From the cell containing the given text, extract its center point as [x, y] coordinate. 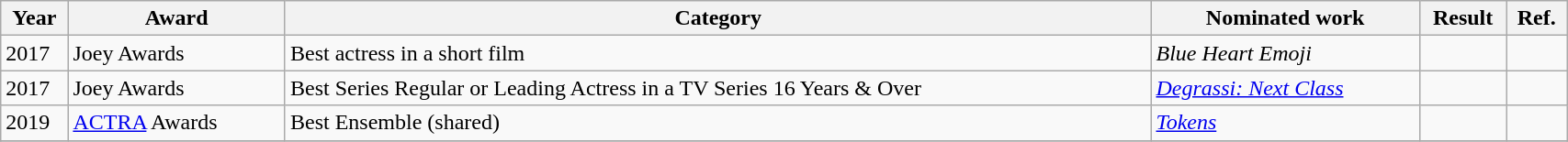
Nominated work [1285, 18]
Tokens [1285, 123]
2019 [35, 123]
ACTRA Awards [176, 123]
Category [717, 18]
Best actress in a short film [717, 53]
Ref. [1537, 18]
Best Series Regular or Leading Actress in a TV Series 16 Years & Over [717, 88]
Best Ensemble (shared) [717, 123]
Blue Heart Emoji [1285, 53]
Award [176, 18]
Result [1462, 18]
Degrassi: Next Class [1285, 88]
Year [35, 18]
